Determine the (x, y) coordinate at the center of the cell enclosing the given text.  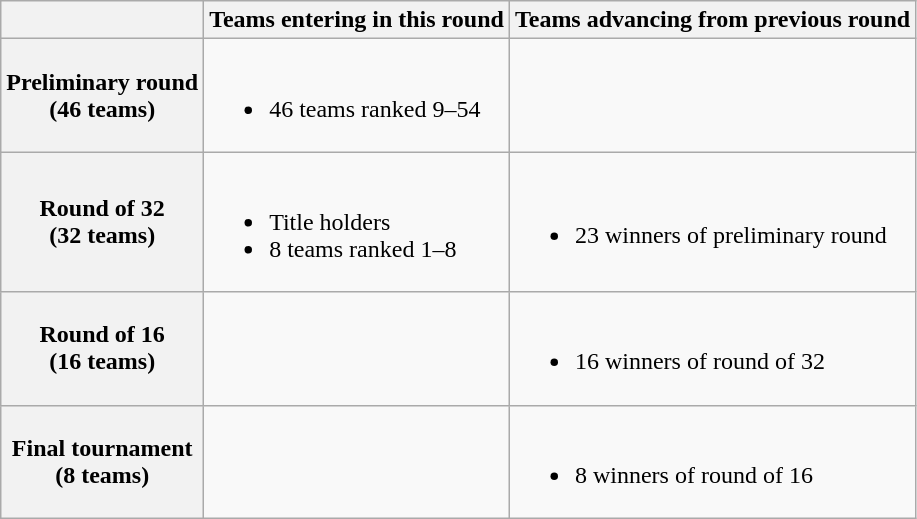
Title holders8 teams ranked 1–8 (357, 222)
8 winners of round of 16 (712, 462)
Final tournament(8 teams) (102, 462)
Round of 16(16 teams) (102, 348)
Preliminary round(46 teams) (102, 96)
Teams advancing from previous round (712, 20)
16 winners of round of 32 (712, 348)
46 teams ranked 9–54 (357, 96)
Teams entering in this round (357, 20)
Round of 32(32 teams) (102, 222)
23 winners of preliminary round (712, 222)
